Provide the [x, y] coordinate of the cell's center where the given text is located.  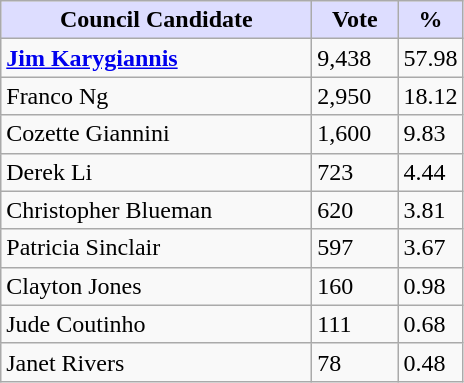
Jude Coutinho [156, 324]
2,950 [355, 96]
Cozette Giannini [156, 134]
3.81 [430, 210]
0.98 [430, 286]
597 [355, 248]
3.67 [430, 248]
% [430, 20]
4.44 [430, 172]
111 [355, 324]
0.48 [430, 362]
Patricia Sinclair [156, 248]
0.68 [430, 324]
1,600 [355, 134]
Derek Li [156, 172]
57.98 [430, 58]
Janet Rivers [156, 362]
Franco Ng [156, 96]
18.12 [430, 96]
Clayton Jones [156, 286]
Jim Karygiannis [156, 58]
620 [355, 210]
9,438 [355, 58]
160 [355, 286]
78 [355, 362]
Council Candidate [156, 20]
Vote [355, 20]
Christopher Blueman [156, 210]
723 [355, 172]
9.83 [430, 134]
